Return [X, Y] of the center of cell containing provided text 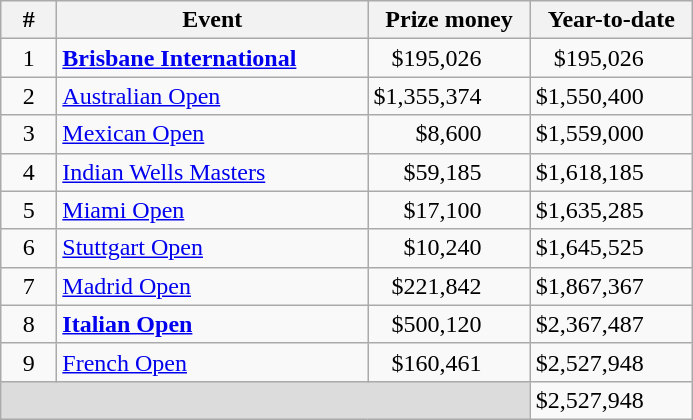
Year-to-date [611, 20]
Prize money [449, 20]
$1,550,400 [611, 96]
7 [29, 286]
Australian Open [212, 96]
$1,559,000 [611, 134]
3 [29, 134]
1 [29, 58]
$1,355,374 [449, 96]
Italian Open [212, 324]
$2,367,487 [611, 324]
# [29, 20]
Event [212, 20]
6 [29, 248]
$1,618,185 [611, 172]
2 [29, 96]
$17,100 [449, 210]
9 [29, 362]
$8,600 [449, 134]
5 [29, 210]
French Open [212, 362]
Mexican Open [212, 134]
Brisbane International [212, 58]
Indian Wells Masters [212, 172]
4 [29, 172]
$160,461 [449, 362]
Miami Open [212, 210]
$221,842 [449, 286]
$500,120 [449, 324]
$1,867,367 [611, 286]
$1,635,285 [611, 210]
Madrid Open [212, 286]
$10,240 [449, 248]
$1,645,525 [611, 248]
$59,185 [449, 172]
Stuttgart Open [212, 248]
8 [29, 324]
